Find where the given text appears and provide that cell's center as (x, y) coordinate. 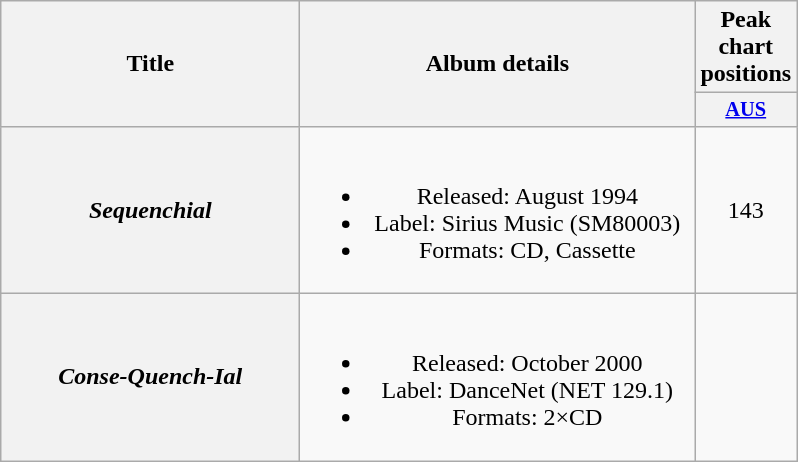
Peak chartpositions (746, 47)
Album details (498, 64)
143 (746, 210)
Released: October 2000Label: DanceNet (NET 129.1)Formats: 2×CD (498, 378)
Conse-Quench-Ial (150, 378)
Released: August 1994Label: Sirius Music (SM80003)Formats: CD, Cassette (498, 210)
Sequenchial (150, 210)
AUS (746, 110)
Title (150, 64)
